Scan for the cell matching the given text and deliver its [x, y] coordinate at center. 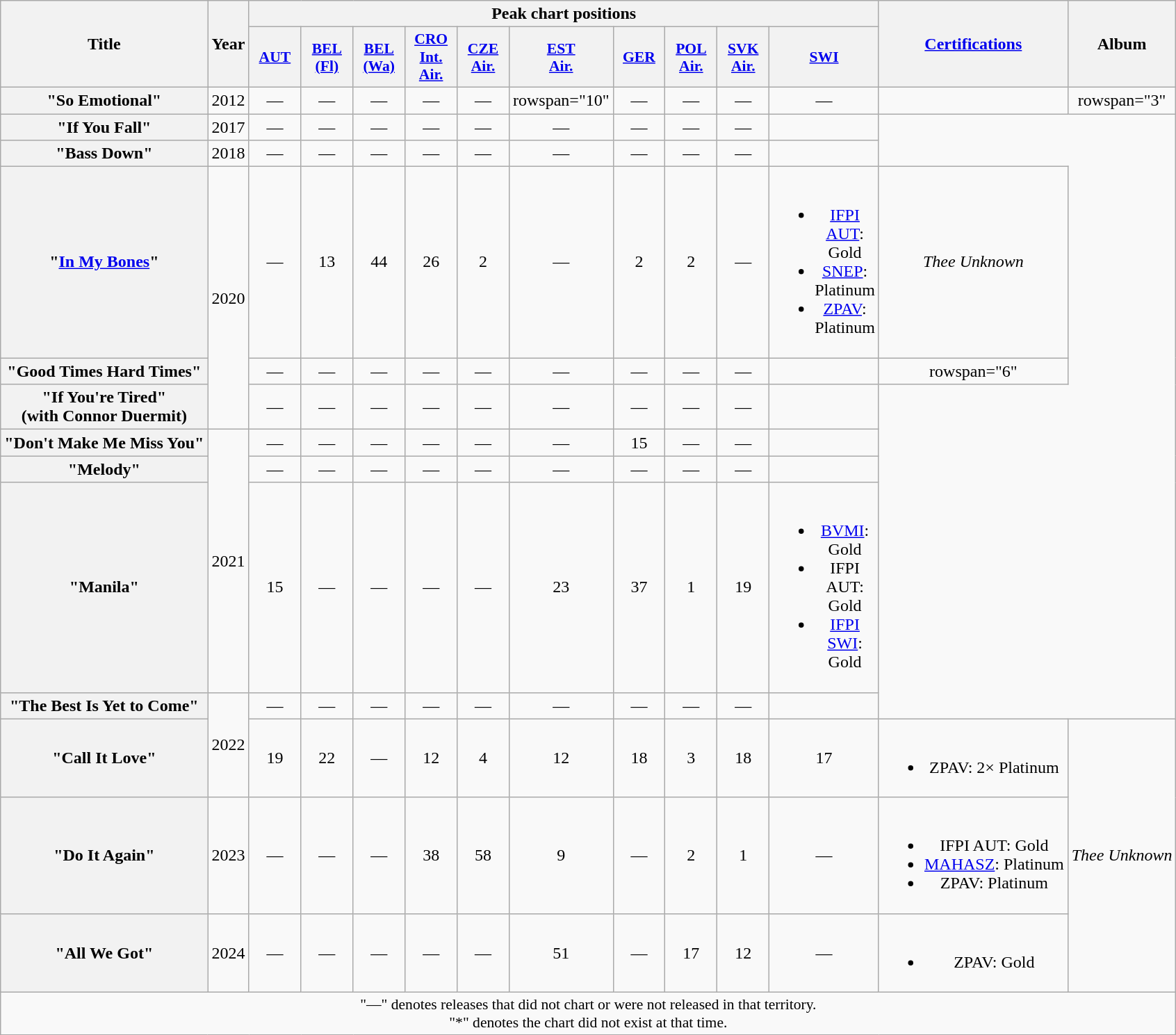
Title [104, 44]
2012 [228, 100]
2024 [228, 952]
GER [639, 57]
51 [561, 952]
"In My Bones" [104, 263]
4 [484, 758]
37 [639, 587]
58 [484, 855]
IFPI AUT: GoldMAHASZ: PlatinumZPAV: Platinum [973, 855]
Certifications [973, 44]
"Good Times Hard Times" [104, 371]
rowspan="6" [973, 371]
"—" denotes releases that did not chart or were not released in that territory."*" denotes the chart did not exist at that time. [588, 1013]
Album [1122, 44]
POLAir. [691, 57]
BEL(Wa) [379, 57]
2022 [228, 745]
CROInt.Air. [431, 57]
"So Emotional" [104, 100]
AUT [275, 57]
38 [431, 855]
13 [327, 263]
ZPAV: Gold [973, 952]
rowspan="3" [1122, 100]
2018 [228, 154]
9 [561, 855]
2023 [228, 855]
ESTAir. [561, 57]
"If You Fall" [104, 127]
22 [327, 758]
3 [691, 758]
Peak chart positions [564, 14]
IFPI AUT: GoldSNEP: PlatinumZPAV: Platinum [824, 263]
26 [431, 263]
"Call It Love" [104, 758]
"Don't Make Me Miss You" [104, 443]
"Manila" [104, 587]
2020 [228, 298]
rowspan="10" [561, 100]
23 [561, 587]
2017 [228, 127]
"All We Got" [104, 952]
SWI [824, 57]
"The Best Is Yet to Come" [104, 706]
2021 [228, 561]
"Bass Down" [104, 154]
"Do It Again" [104, 855]
SVKAir. [744, 57]
BEL(Fl) [327, 57]
CZEAir. [484, 57]
"If You're Tired"(with Connor Duermit) [104, 407]
44 [379, 263]
BVMI: GoldIFPI AUT: GoldIFPI SWI: Gold [824, 587]
Year [228, 44]
ZPAV: 2× Platinum [973, 758]
"Melody" [104, 469]
